Output the [X, Y] coordinate of the center of the cell containing the given text.  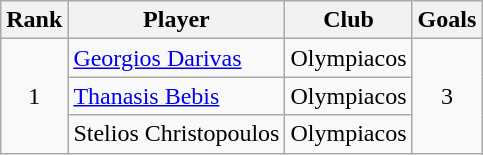
1 [34, 96]
Thanasis Bebis [176, 96]
Rank [34, 20]
Georgios Darivas [176, 58]
Goals [447, 20]
Club [348, 20]
Stelios Christopoulos [176, 134]
Player [176, 20]
3 [447, 96]
